Return the (X, Y) coordinate for the center point of the cell that contains the specified text.  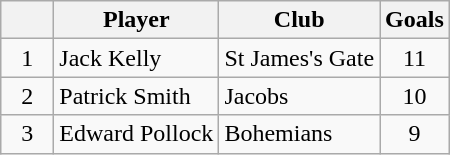
Player (136, 20)
Edward Pollock (136, 134)
3 (28, 134)
Club (300, 20)
9 (415, 134)
Jacobs (300, 96)
St James's Gate (300, 58)
1 (28, 58)
11 (415, 58)
Goals (415, 20)
Patrick Smith (136, 96)
Bohemians (300, 134)
2 (28, 96)
10 (415, 96)
Jack Kelly (136, 58)
